For the text-containing cell, return its midpoint in [x, y] coordinate format. 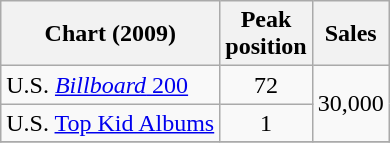
Peakposition [266, 34]
72 [266, 85]
Sales [350, 34]
U.S. Billboard 200 [110, 85]
Chart (2009) [110, 34]
30,000 [350, 104]
U.S. Top Kid Albums [110, 123]
1 [266, 123]
